For the text-containing cell, return its midpoint in (x, y) coordinate format. 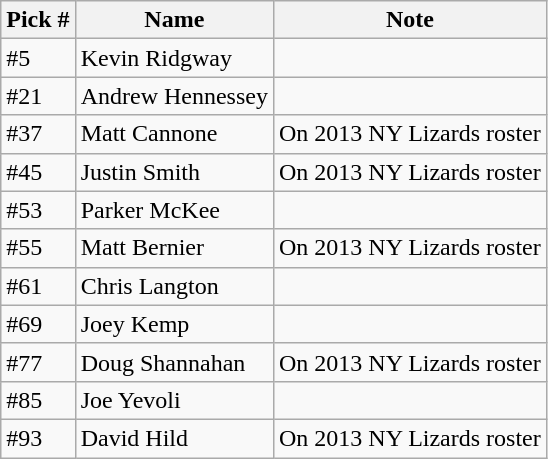
Pick # (38, 20)
Note (410, 20)
Doug Shannahan (174, 362)
Joey Kemp (174, 324)
Andrew Hennessey (174, 96)
Matt Cannone (174, 134)
#45 (38, 172)
David Hild (174, 438)
#77 (38, 362)
Chris Langton (174, 286)
Justin Smith (174, 172)
#21 (38, 96)
Kevin Ridgway (174, 58)
#55 (38, 248)
#37 (38, 134)
#61 (38, 286)
Parker McKee (174, 210)
Name (174, 20)
#93 (38, 438)
#69 (38, 324)
#53 (38, 210)
Joe Yevoli (174, 400)
Matt Bernier (174, 248)
#5 (38, 58)
#85 (38, 400)
